Output the [x, y] coordinate of the center of the cell containing the given text.  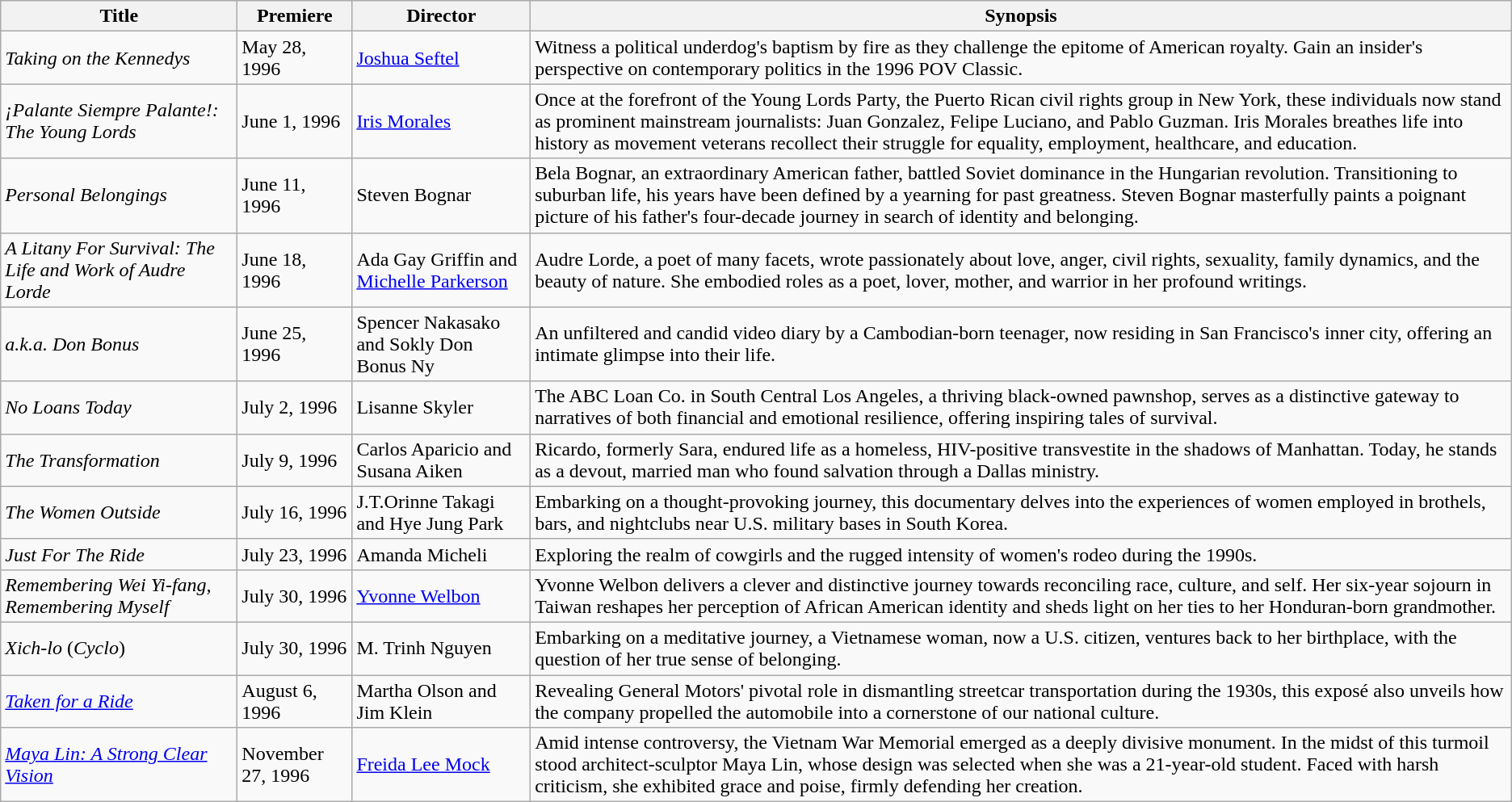
Taking on the Kennedys [120, 58]
a.k.a. Don Bonus [120, 344]
Premiere [295, 16]
November 27, 1996 [295, 765]
Personal Belongings [120, 195]
Lisanne Skyler [441, 407]
Freida Lee Mock [441, 765]
Iris Morales [441, 121]
Joshua Seftel [441, 58]
July 23, 1996 [295, 554]
J.T.Orinne Takagi and Hye Jung Park [441, 512]
Maya Lin: A Strong Clear Vision [120, 765]
No Loans Today [120, 407]
¡Palante Siempre Palante!: The Young Lords [120, 121]
Amanda Micheli [441, 554]
June 1, 1996 [295, 121]
Carlos Aparicio and Susana Aiken [441, 460]
June 18, 1996 [295, 270]
May 28, 1996 [295, 58]
Just For The Ride [120, 554]
A Litany For Survival: The Life and Work of Audre Lorde [120, 270]
July 16, 1996 [295, 512]
July 2, 1996 [295, 407]
July 9, 1996 [295, 460]
Xich-lo (Cyclo) [120, 648]
Synopsis [1021, 16]
Exploring the realm of cowgirls and the rugged intensity of women's rodeo during the 1990s. [1021, 554]
Director [441, 16]
Taken for a Ride [120, 701]
Spencer Nakasako and Sokly Don Bonus Ny [441, 344]
Remembering Wei Yi-fang, Remembering Myself [120, 596]
The Transformation [120, 460]
June 25, 1996 [295, 344]
Ada Gay Griffin and Michelle Parkerson [441, 270]
M. Trinh Nguyen [441, 648]
Steven Bognar [441, 195]
June 11, 1996 [295, 195]
August 6, 1996 [295, 701]
Yvonne Welbon [441, 596]
Martha Olson and Jim Klein [441, 701]
The Women Outside [120, 512]
Title [120, 16]
